Pinpoint the cell where the given text exists, returning its (x, y) midpoint coordinate. 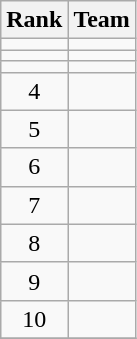
7 (34, 205)
Team (102, 20)
4 (34, 91)
5 (34, 129)
8 (34, 243)
6 (34, 167)
10 (34, 319)
9 (34, 281)
Rank (34, 20)
